Identify which cell holds the provided text, then report its (X, Y) central coordinate. 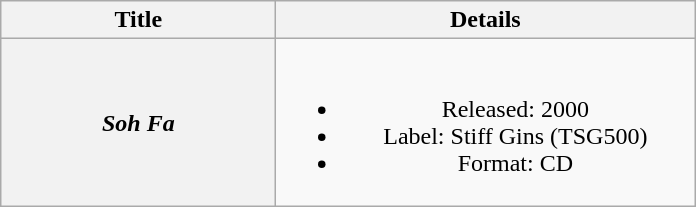
Details (486, 20)
Title (138, 20)
Released: 2000Label: Stiff Gins (TSG500)Format: CD (486, 122)
Soh Fa (138, 122)
